Capture the cell that displays the provided text and extract its (x, y) central coordinate. 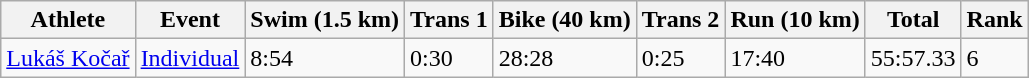
Run (10 km) (795, 20)
17:40 (795, 58)
Individual (190, 58)
Swim (1.5 km) (325, 20)
55:57.33 (913, 58)
Total (913, 20)
Event (190, 20)
Trans 2 (680, 20)
8:54 (325, 58)
6 (994, 58)
Athlete (68, 20)
Rank (994, 20)
Bike (40 km) (564, 20)
Trans 1 (450, 20)
Lukáš Kočař (68, 58)
28:28 (564, 58)
0:25 (680, 58)
0:30 (450, 58)
